Return the (x, y) coordinate for the center point of the cell that contains the specified text.  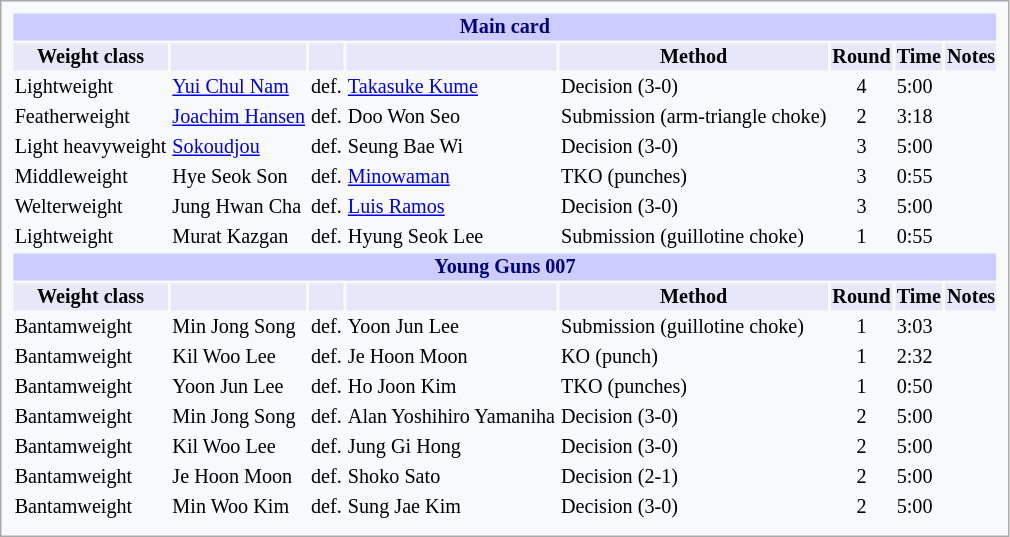
3:03 (918, 326)
2:32 (918, 356)
Featherweight (90, 116)
Alan Yoshihiro Yamaniha (451, 416)
Main card (505, 26)
Shoko Sato (451, 476)
Yui Chul Nam (239, 86)
Min Woo Kim (239, 506)
Welterweight (90, 206)
Hye Seok Son (239, 176)
Takasuke Kume (451, 86)
Young Guns 007 (505, 266)
Doo Won Seo (451, 116)
Middleweight (90, 176)
Submission (arm-triangle choke) (694, 116)
4 (862, 86)
3:18 (918, 116)
Ho Joon Kim (451, 386)
Decision (2-1) (694, 476)
Sung Jae Kim (451, 506)
Minowaman (451, 176)
Sokoudjou (239, 146)
Joachim Hansen (239, 116)
Hyung Seok Lee (451, 236)
Jung Gi Hong (451, 446)
Light heavyweight (90, 146)
Murat Kazgan (239, 236)
0:50 (918, 386)
Jung Hwan Cha (239, 206)
Luis Ramos (451, 206)
Seung Bae Wi (451, 146)
KO (punch) (694, 356)
